Extract the [x, y] coordinate from the center of the cell holding the provided text.  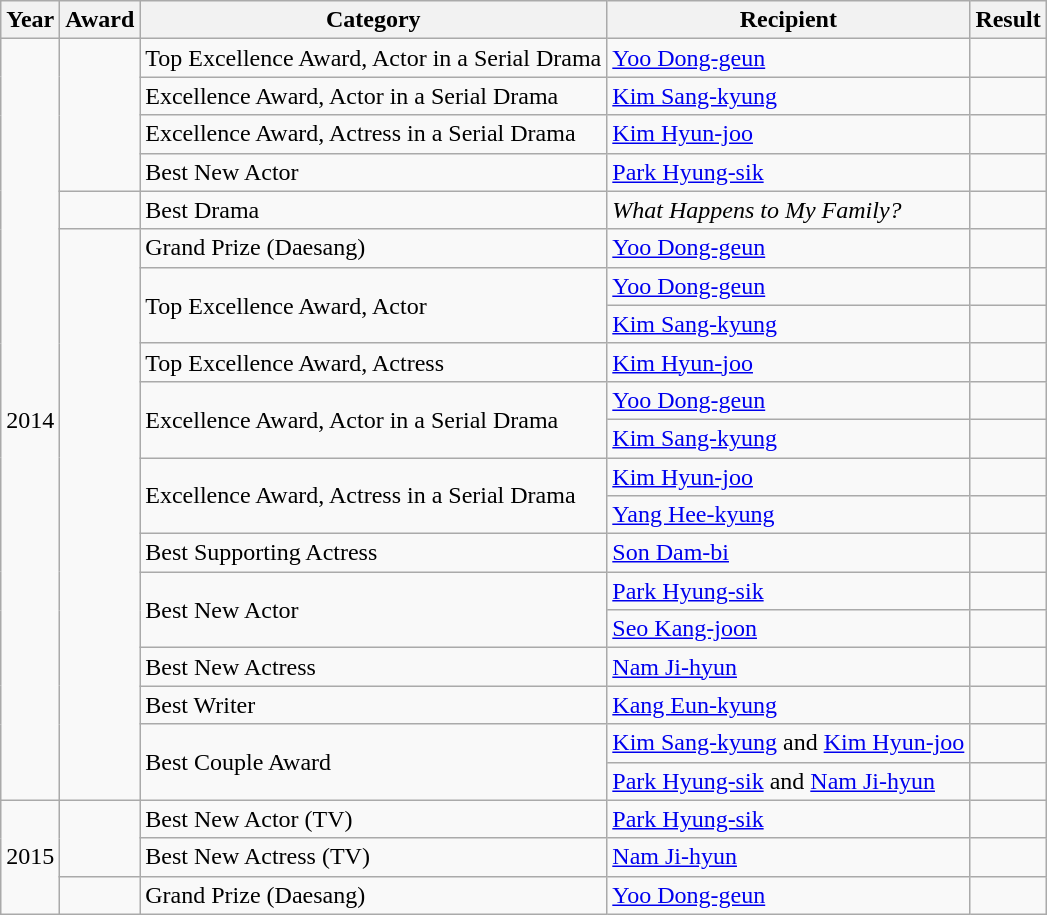
Best New Actress [374, 667]
Recipient [788, 20]
What Happens to My Family? [788, 210]
Yang Hee-kyung [788, 515]
2014 [30, 420]
Seo Kang-joon [788, 629]
Result [1008, 20]
Year [30, 20]
Kim Sang-kyung and Kim Hyun-joo [788, 743]
Best Couple Award [374, 762]
Category [374, 20]
Top Excellence Award, Actor [374, 305]
2015 [30, 857]
Best Supporting Actress [374, 553]
Best New Actress (TV) [374, 857]
Son Dam-bi [788, 553]
Park Hyung-sik and Nam Ji-hyun [788, 781]
Award [100, 20]
Top Excellence Award, Actor in a Serial Drama [374, 58]
Best New Actor (TV) [374, 819]
Best Drama [374, 210]
Top Excellence Award, Actress [374, 362]
Best Writer [374, 705]
Kang Eun-kyung [788, 705]
